Extract the (x, y) coordinate from the center of the cell holding the provided text.  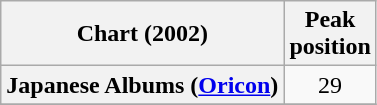
Japanese Albums (Oricon) (142, 85)
Chart (2002) (142, 34)
29 (330, 85)
Peakposition (330, 34)
